Extract the (x, y) coordinate from the center of the cell holding the provided text.  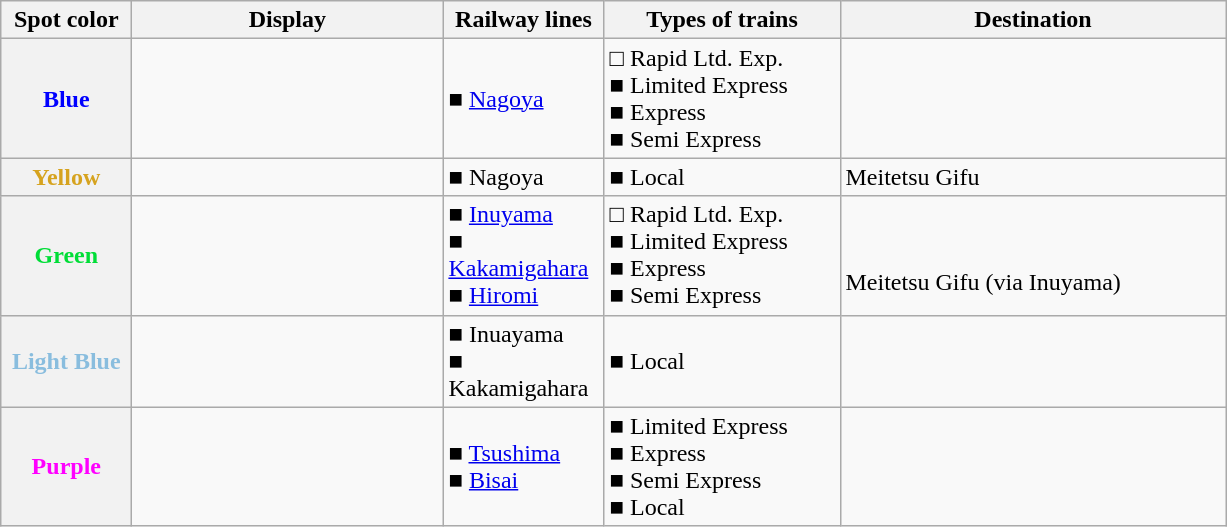
Purple (66, 466)
■ Limited Express■ Express■ Semi Express■ Local (722, 466)
Display (288, 20)
Green (66, 256)
■ Tsushima■ Bisai (524, 466)
■ Inuayama■ Kakamigahara (524, 361)
Meitetsu Gifu (via Inuyama) (1033, 256)
Spot color (66, 20)
■ Inuyama■ Kakamigahara■ Hiromi (524, 256)
Yellow (66, 177)
Types of trains (722, 20)
Destination (1033, 20)
Railway lines (524, 20)
Blue (66, 98)
Meitetsu Gifu (1033, 177)
Light Blue (66, 361)
